Return (X, Y) of the center of cell containing provided text 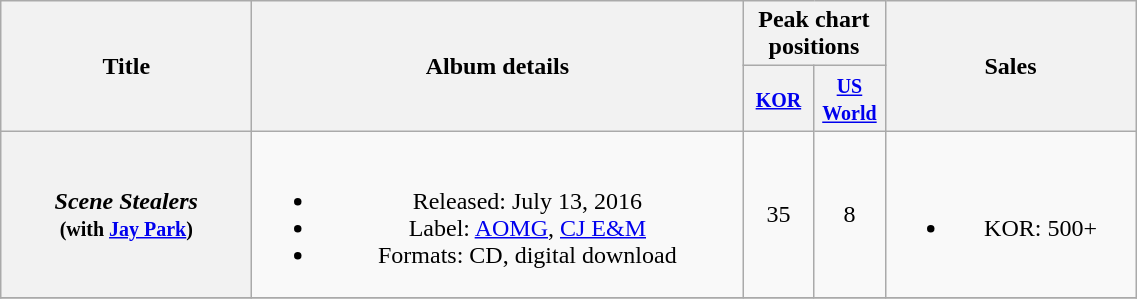
Scene Stealers (with Jay Park) (126, 214)
KOR: 500+ (1010, 214)
US World (850, 98)
KOR (778, 98)
Peak chart positions (814, 34)
Album details (498, 66)
35 (778, 214)
Title (126, 66)
Released: July 13, 2016Label: AOMG, CJ E&MFormats: CD, digital download (498, 214)
Sales (1010, 66)
8 (850, 214)
